Extract the (x, y) coordinate from the center of the cell holding the provided text.  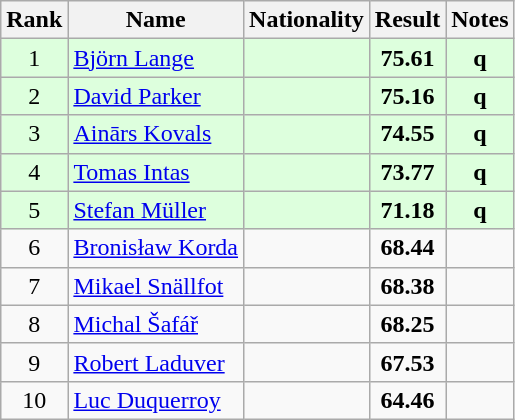
Ainārs Kovals (156, 134)
9 (34, 362)
68.38 (407, 286)
1 (34, 58)
Rank (34, 20)
75.61 (407, 58)
75.16 (407, 96)
Bronisław Korda (156, 248)
67.53 (407, 362)
71.18 (407, 210)
Result (407, 20)
Stefan Müller (156, 210)
Luc Duquerroy (156, 400)
68.44 (407, 248)
Robert Laduver (156, 362)
8 (34, 324)
74.55 (407, 134)
Björn Lange (156, 58)
Notes (480, 20)
3 (34, 134)
David Parker (156, 96)
2 (34, 96)
Nationality (307, 20)
10 (34, 400)
6 (34, 248)
64.46 (407, 400)
7 (34, 286)
Name (156, 20)
Michal Šafář (156, 324)
68.25 (407, 324)
4 (34, 172)
5 (34, 210)
73.77 (407, 172)
Mikael Snällfot (156, 286)
Tomas Intas (156, 172)
